Output the [x, y] coordinate of the center of the cell containing the given text.  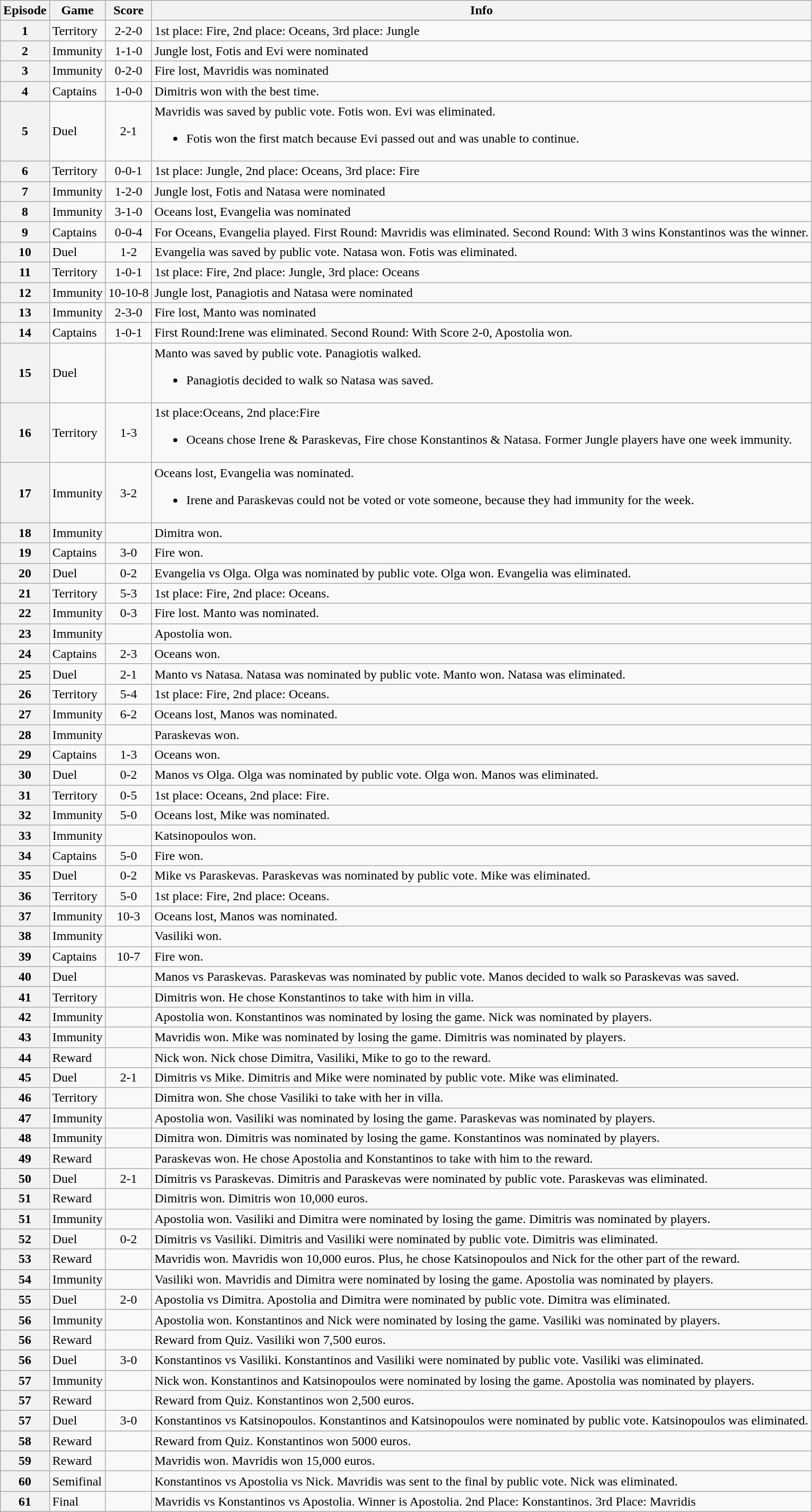
Score [128, 11]
9 [25, 232]
0-5 [128, 795]
1st place: Fire, 2nd place: Jungle, 3rd place: Oceans [481, 272]
1st place:Oceans, 2nd place:FireOceans chose Irene & Paraskevas, Fire chose Konstantinos & Natasa. Former Jungle players have one week immunity. [481, 433]
Dimitris won. He chose Konstantinos to take with him in villa. [481, 997]
Dimitris vs Mike. Dimitris and Mike were nominated by public vote. Mike was eliminated. [481, 1078]
2-0 [128, 1299]
22 [25, 613]
35 [25, 876]
Oceans lost, Mike was nominated. [481, 815]
45 [25, 1078]
Mike vs Paraskevas. Paraskevas was nominated by public vote. Mike was eliminated. [481, 876]
14 [25, 333]
30 [25, 775]
Konstantinos vs Apostolia vs Nick. Mavridis was sent to the final by public vote. Nick was eliminated. [481, 1481]
Manto was saved by public vote. Panagiotis walked.Panagiotis decided to walk so Natasa was saved. [481, 373]
32 [25, 815]
36 [25, 896]
Mavridis won. Mike was nominated by losing the game. Dimitris was nominated by players. [481, 1037]
54 [25, 1279]
5-4 [128, 694]
Oceans lost, Evangelia was nominated [481, 212]
2-3 [128, 654]
6 [25, 171]
Reward from Quiz. Konstantinos won 5000 euros. [481, 1441]
5-3 [128, 593]
Apostolia vs Dimitra. Apostolia and Dimitra were nominated by public vote. Dimitra was eliminated. [481, 1299]
4 [25, 91]
1-0-0 [128, 91]
11 [25, 272]
37 [25, 916]
Final [77, 1501]
3-2 [128, 493]
Apostolia won. [481, 634]
Manos vs Paraskevas. Paraskevas was nominated by public vote. Manos decided to walk so Paraskevas was saved. [481, 977]
41 [25, 997]
27 [25, 714]
Nick won. Konstantinos and Katsinopoulos were nominated by losing the game. Apostolia was nominated by players. [481, 1380]
Fire lost. Manto was nominated. [481, 613]
24 [25, 654]
3-1-0 [128, 212]
Reward from Quiz. Vasiliki won 7,500 euros. [481, 1340]
Game [77, 11]
40 [25, 977]
2-2-0 [128, 31]
Apostolia won. Konstantinos and Nick were nominated by losing the game. Vasiliki was nominated by players. [481, 1320]
Vasiliki won. [481, 936]
Manto vs Natasa. Natasa was nominated by public vote. Manto won. Natasa was eliminated. [481, 674]
Apostolia won. Vasiliki and Dimitra were nominated by losing the game. Dimitris was nominated by players. [481, 1219]
50 [25, 1179]
1st place: Oceans, 2nd place: Fire. [481, 795]
Vasiliki won. Mavridis and Dimitra were nominated by losing the game. Apostolia was nominated by players. [481, 1279]
59 [25, 1461]
Mavridis won. Mavridis won 10,000 euros. Plus, he chose Katsinopoulos and Nick for the other part of the reward. [481, 1259]
Jungle lost, Fotis and Evi were nominated [481, 51]
Mavridis vs Konstantinos vs Apostolia. Winner is Apostolia. 2nd Place: Konstantinos. 3rd Place: Mavridis [481, 1501]
Konstantinos vs Katsinopoulos. Konstantinos and Katsinopoulos were nominated by public vote. Katsinopoulos was eliminated. [481, 1421]
Konstantinos vs Vasiliki. Konstantinos and Vasiliki were nominated by public vote. Vasiliki was eliminated. [481, 1360]
1-1-0 [128, 51]
Semifinal [77, 1481]
46 [25, 1098]
Manos vs Olga. Olga was nominated by public vote. Olga won. Manos was eliminated. [481, 775]
6-2 [128, 714]
Dimitris vs Vasiliki. Dimitris and Vasiliki were nominated by public vote. Dimitris was eliminated. [481, 1239]
20 [25, 573]
Paraskevas won. He chose Apostolia and Konstantinos to take with him to the reward. [481, 1158]
16 [25, 433]
39 [25, 956]
10-7 [128, 956]
Dimitra won. Dimitris was nominated by losing the game. Konstantinos was nominated by players. [481, 1138]
25 [25, 674]
26 [25, 694]
12 [25, 292]
0-0-1 [128, 171]
Dimitra won. She chose Vasiliki to take with her in villa. [481, 1098]
Jungle lost, Fotis and Natasa were nominated [481, 191]
43 [25, 1037]
38 [25, 936]
Paraskevas won. [481, 734]
Oceans lost, Evangelia was nominated.Irene and Paraskevas could not be voted or vote someone, because they had immunity for the week. [481, 493]
Fire lost, Manto was nominated [481, 313]
8 [25, 212]
31 [25, 795]
Dimitris won. Dimitris won 10,000 euros. [481, 1199]
Reward from Quiz. Konstantinos won 2,500 euros. [481, 1401]
2-3-0 [128, 313]
Katsinopoulos won. [481, 836]
3 [25, 71]
42 [25, 1017]
Mavridis won. Mavridis won 15,000 euros. [481, 1461]
52 [25, 1239]
Dimitris vs Paraskevas. Dimitris and Paraskevas were nominated by public vote. Paraskevas was eliminated. [481, 1179]
55 [25, 1299]
21 [25, 593]
0-0-4 [128, 232]
First Round:Irene was eliminated. Second Round: With Score 2-0, Apostolia won. [481, 333]
19 [25, 553]
13 [25, 313]
Info [481, 11]
10-10-8 [128, 292]
10 [25, 252]
1 [25, 31]
Jungle lost, Panagiotis and Natasa were nominated [481, 292]
15 [25, 373]
Dimitris won with the best time. [481, 91]
Episode [25, 11]
5 [25, 131]
49 [25, 1158]
60 [25, 1481]
1st place: Jungle, 2nd place: Oceans, 3rd place: Fire [481, 171]
44 [25, 1058]
1-2-0 [128, 191]
10-3 [128, 916]
0-2-0 [128, 71]
17 [25, 493]
47 [25, 1118]
28 [25, 734]
7 [25, 191]
Dimitra won. [481, 533]
53 [25, 1259]
34 [25, 856]
Mavridis was saved by public vote. Fotis won. Evi was eliminated.Fotis won the first match because Evi passed out and was unable to continue. [481, 131]
Nick won. Nick chose Dimitra, Vasiliki, Mike to go to the reward. [481, 1058]
61 [25, 1501]
48 [25, 1138]
Apostolia won. Konstantinos was nominated by losing the game. Nick was nominated by players. [481, 1017]
23 [25, 634]
1st place: Fire, 2nd place: Oceans, 3rd place: Jungle [481, 31]
33 [25, 836]
Apostolia won. Vasiliki was nominated by losing the game. Paraskevas was nominated by players. [481, 1118]
1-2 [128, 252]
Evangelia was saved by public vote. Natasa won. Fotis was eliminated. [481, 252]
Evangelia vs Olga. Olga was nominated by public vote. Olga won. Evangelia was eliminated. [481, 573]
29 [25, 755]
For Oceans, Evangelia played. First Round: Mavridis was eliminated. Second Round: With 3 wins Konstantinos was the winner. [481, 232]
58 [25, 1441]
18 [25, 533]
Fire lost, Mavridis was nominated [481, 71]
2 [25, 51]
0-3 [128, 613]
